Return the [X, Y] coordinate for the center point of the cell that contains the specified text.  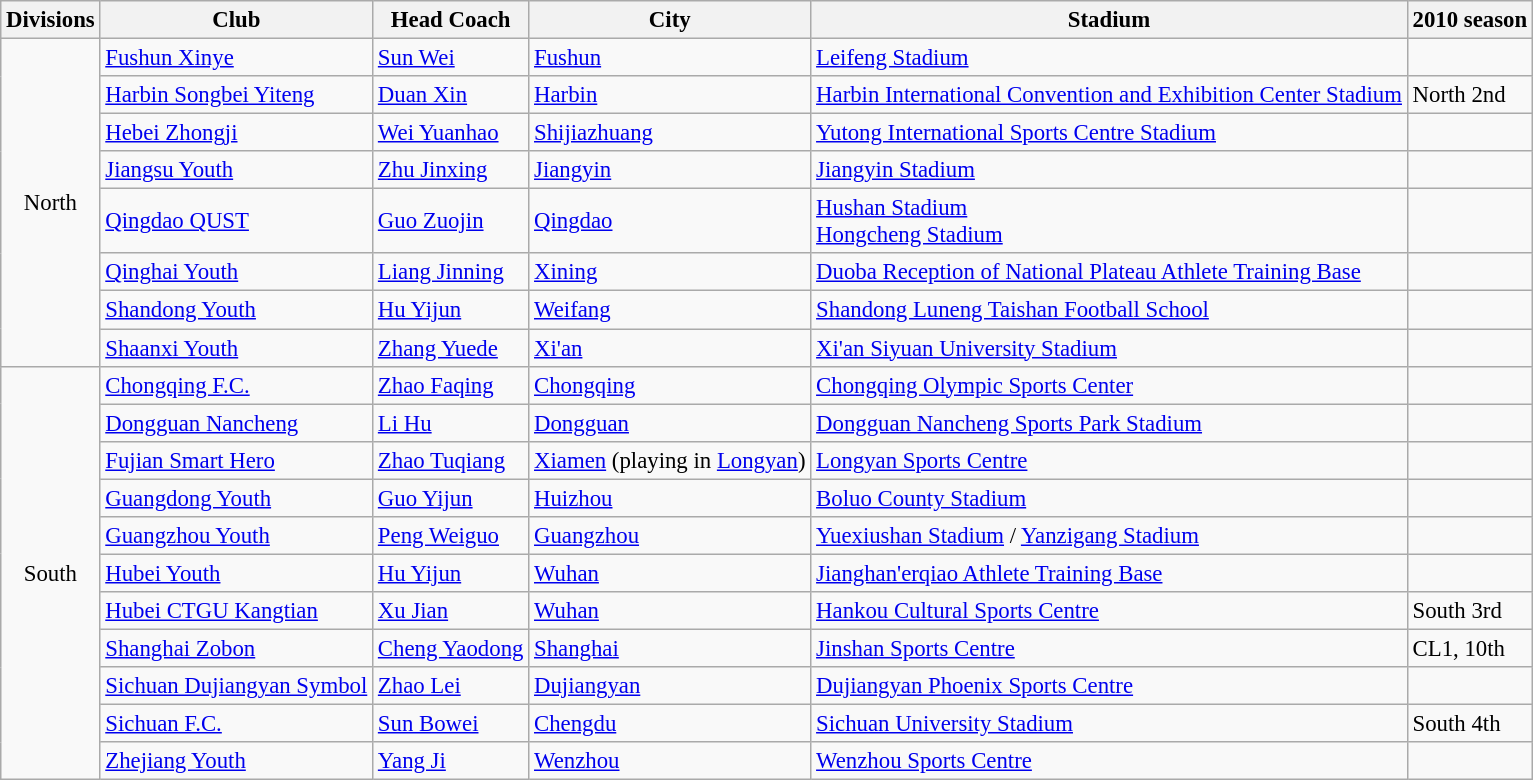
Shanghai Zobon [236, 648]
South 3rd [1470, 611]
North 2nd [1470, 95]
Shijiazhuang [670, 133]
North [50, 203]
Head Coach [451, 20]
Zhao Lei [451, 686]
Xiamen (playing in Longyan) [670, 460]
Dongguan Nancheng Sports Park Stadium [1109, 423]
Fujian Smart Hero [236, 460]
City [670, 20]
Dujiangyan [670, 686]
Li Hu [451, 423]
Sichuan F.C. [236, 724]
Jiangsu Youth [236, 170]
Chongqing Olympic Sports Center [1109, 385]
Guangdong Youth [236, 498]
Sun Wei [451, 58]
Wenzhou [670, 761]
Dongguan [670, 423]
Sichuan Dujiangyan Symbol [236, 686]
Stadium [1109, 20]
Chongqing F.C. [236, 385]
Xi'an Siyuan University Stadium [1109, 348]
Harbin International Convention and Exhibition Center Stadium [1109, 95]
Jianghan'erqiao Athlete Training Base [1109, 573]
Duan Xin [451, 95]
Jiangyin Stadium [1109, 170]
Qingdao [670, 222]
Chengdu [670, 724]
Zhao Faqing [451, 385]
2010 season [1470, 20]
Qinghai Youth [236, 273]
Club [236, 20]
Yang Ji [451, 761]
Jinshan Sports Centre [1109, 648]
Hebei Zhongji [236, 133]
Harbin [670, 95]
Sun Bowei [451, 724]
Guangzhou Youth [236, 536]
Jiangyin [670, 170]
Guangzhou [670, 536]
Yutong International Sports Centre Stadium [1109, 133]
Shaanxi Youth [236, 348]
Hubei CTGU Kangtian [236, 611]
Boluo County Stadium [1109, 498]
Hubei Youth [236, 573]
Hankou Cultural Sports Centre [1109, 611]
Harbin Songbei Yiteng [236, 95]
Guo Yijun [451, 498]
Sichuan University Stadium [1109, 724]
Zhang Yuede [451, 348]
Cheng Yaodong [451, 648]
Shandong Luneng Taishan Football School [1109, 310]
Dongguan Nancheng [236, 423]
South 4th [1470, 724]
Xu Jian [451, 611]
Shandong Youth [236, 310]
Hushan Stadium Hongcheng Stadium [1109, 222]
Fushun [670, 58]
Guo Zuojin [451, 222]
Longyan Sports Centre [1109, 460]
Divisions [50, 20]
Xining [670, 273]
CL1, 10th [1470, 648]
Wei Yuanhao [451, 133]
Weifang [670, 310]
Xi'an [670, 348]
Zhejiang Youth [236, 761]
South [50, 573]
Huizhou [670, 498]
Fushun Xinye [236, 58]
Chongqing [670, 385]
Zhu Jinxing [451, 170]
Wenzhou Sports Centre [1109, 761]
Dujiangyan Phoenix Sports Centre [1109, 686]
Duoba Reception of National Plateau Athlete Training Base [1109, 273]
Liang Jinning [451, 273]
Yuexiushan Stadium / Yanzigang Stadium [1109, 536]
Peng Weiguo [451, 536]
Zhao Tuqiang [451, 460]
Qingdao QUST [236, 222]
Shanghai [670, 648]
Leifeng Stadium [1109, 58]
